From the cell containing the given text, extract its center point as [X, Y] coordinate. 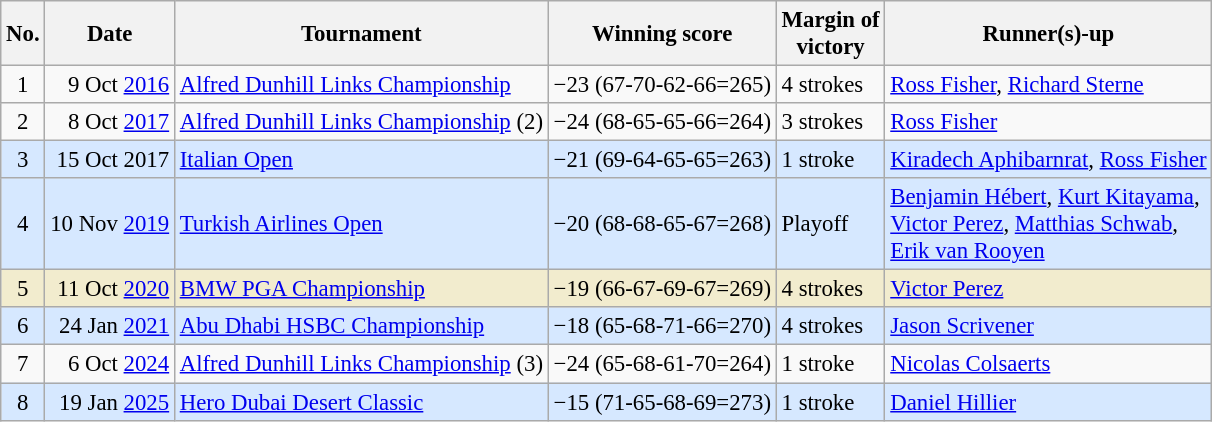
−24 (65-68-61-70=264) [662, 364]
Benjamin Hébert, Kurt Kitayama, Victor Perez, Matthias Schwab, Erik van Rooyen [1048, 224]
1 [23, 85]
Date [110, 34]
Winning score [662, 34]
2 [23, 122]
19 Jan 2025 [110, 402]
−19 (66-67-69-67=269) [662, 289]
Tournament [361, 34]
−24 (68-65-65-66=264) [662, 122]
Ross Fisher [1048, 122]
8 Oct 2017 [110, 122]
5 [23, 289]
BMW PGA Championship [361, 289]
Daniel Hillier [1048, 402]
Jason Scrivener [1048, 327]
3 [23, 160]
−23 (67-70-62-66=265) [662, 85]
Turkish Airlines Open [361, 224]
Kiradech Aphibarnrat, Ross Fisher [1048, 160]
−15 (71-65-68-69=273) [662, 402]
Runner(s)-up [1048, 34]
Margin ofvictory [830, 34]
6 [23, 327]
Alfred Dunhill Links Championship (2) [361, 122]
Alfred Dunhill Links Championship (3) [361, 364]
No. [23, 34]
6 Oct 2024 [110, 364]
Playoff [830, 224]
3 strokes [830, 122]
−20 (68-68-65-67=268) [662, 224]
Alfred Dunhill Links Championship [361, 85]
15 Oct 2017 [110, 160]
Hero Dubai Desert Classic [361, 402]
4 [23, 224]
Nicolas Colsaerts [1048, 364]
−18 (65-68-71-66=270) [662, 327]
−21 (69-64-65-65=263) [662, 160]
Victor Perez [1048, 289]
Ross Fisher, Richard Sterne [1048, 85]
Abu Dhabi HSBC Championship [361, 327]
7 [23, 364]
10 Nov 2019 [110, 224]
8 [23, 402]
9 Oct 2016 [110, 85]
Italian Open [361, 160]
11 Oct 2020 [110, 289]
24 Jan 2021 [110, 327]
